Capture the cell that displays the provided text and extract its (x, y) central coordinate. 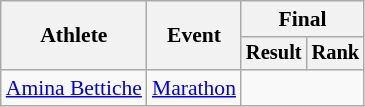
Final (302, 19)
Event (194, 36)
Amina Bettiche (74, 88)
Result (274, 54)
Rank (336, 54)
Athlete (74, 36)
Marathon (194, 88)
